Identify which cell holds the provided text, then report its [x, y] central coordinate. 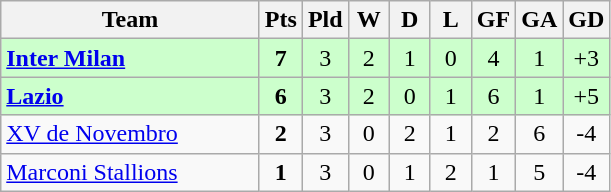
W [368, 20]
7 [280, 58]
GF [493, 20]
D [410, 20]
L [450, 20]
GA [540, 20]
Pld [325, 20]
XV de Novembro [130, 134]
4 [493, 58]
Team [130, 20]
Pts [280, 20]
GD [586, 20]
+5 [586, 96]
5 [540, 172]
+3 [586, 58]
Lazio [130, 96]
Marconi Stallions [130, 172]
Inter Milan [130, 58]
